For the text-containing cell, return its midpoint in (X, Y) coordinate format. 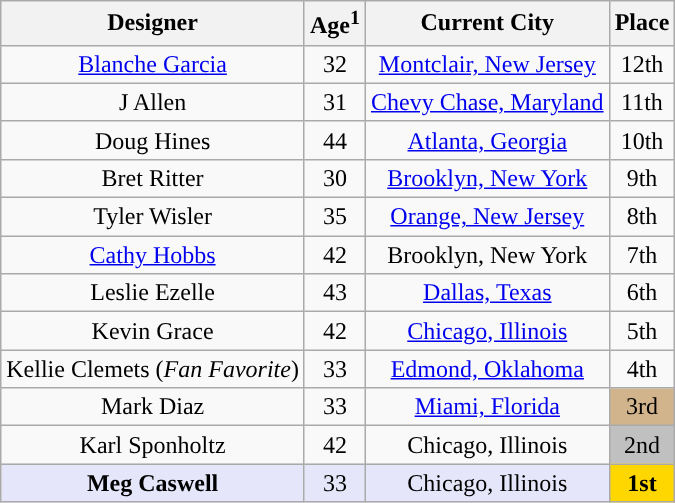
Blanche Garcia (153, 64)
4th (642, 369)
10th (642, 140)
12th (642, 64)
3rd (642, 407)
7th (642, 255)
Doug Hines (153, 140)
Bret Ritter (153, 178)
30 (334, 178)
Dallas, Texas (487, 293)
Designer (153, 24)
Kellie Clemets (Fan Favorite) (153, 369)
1st (642, 483)
Kevin Grace (153, 331)
Leslie Ezelle (153, 293)
31 (334, 102)
Miami, Florida (487, 407)
32 (334, 64)
9th (642, 178)
43 (334, 293)
Orange, New Jersey (487, 217)
J Allen (153, 102)
Montclair, New Jersey (487, 64)
Meg Caswell (153, 483)
5th (642, 331)
8th (642, 217)
Chevy Chase, Maryland (487, 102)
Atlanta, Georgia (487, 140)
2nd (642, 445)
Current City (487, 24)
Place (642, 24)
44 (334, 140)
Edmond, Oklahoma (487, 369)
Tyler Wisler (153, 217)
Mark Diaz (153, 407)
Cathy Hobbs (153, 255)
35 (334, 217)
11th (642, 102)
6th (642, 293)
Karl Sponholtz (153, 445)
Age1 (334, 24)
